Capture the cell that displays the provided text and extract its [x, y] central coordinate. 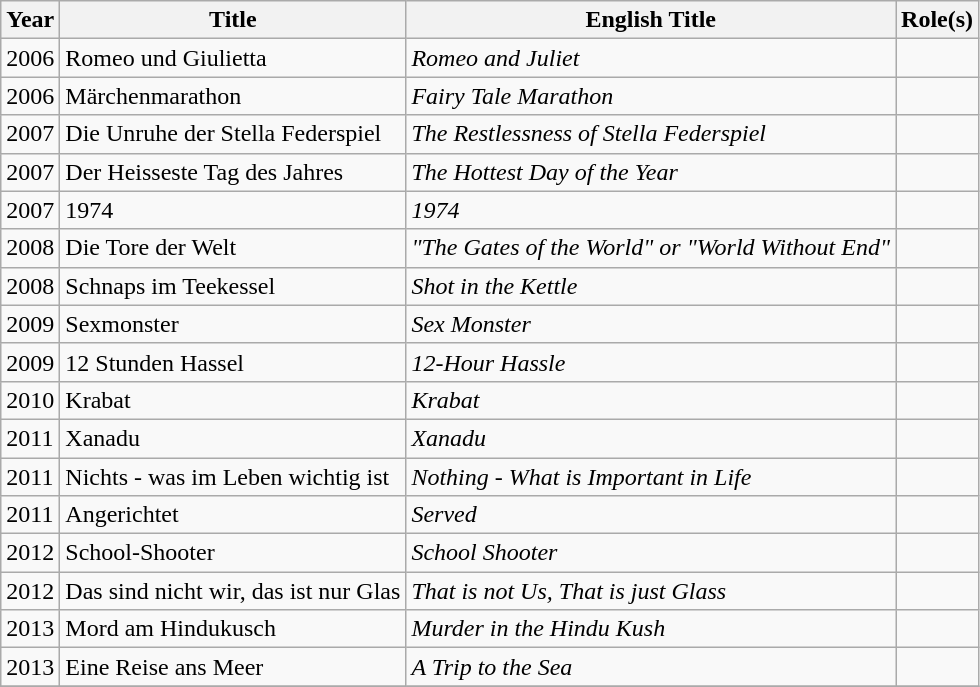
Murder in the Hindu Kush [651, 629]
Nichts - was im Leben wichtig ist [233, 477]
Die Tore der Welt [233, 248]
Sex Monster [651, 324]
Nothing - What is Important in Life [651, 477]
Title [233, 20]
Romeo and Juliet [651, 58]
Sexmonster [233, 324]
"The Gates of the World" or "World Without End" [651, 248]
Schnaps im Teekessel [233, 286]
Year [30, 20]
The Hottest Day of the Year [651, 172]
Der Heisseste Tag des Jahres [233, 172]
Eine Reise ans Meer [233, 667]
Fairy Tale Marathon [651, 96]
School-Shooter [233, 553]
12 Stunden Hassel [233, 362]
Served [651, 515]
Märchenmarathon [233, 96]
2010 [30, 400]
Das sind nicht wir, das ist nur Glas [233, 591]
Shot in the Kettle [651, 286]
A Trip to the Sea [651, 667]
The Restlessness of Stella Federspiel [651, 134]
Angerichtet [233, 515]
Role(s) [938, 20]
12-Hour Hassle [651, 362]
Romeo und Giulietta [233, 58]
School Shooter [651, 553]
English Title [651, 20]
That is not Us, That is just Glass [651, 591]
Die Unruhe der Stella Federspiel [233, 134]
Mord am Hindukusch [233, 629]
